Extract the [X, Y] coordinate from the center of the cell holding the provided text.  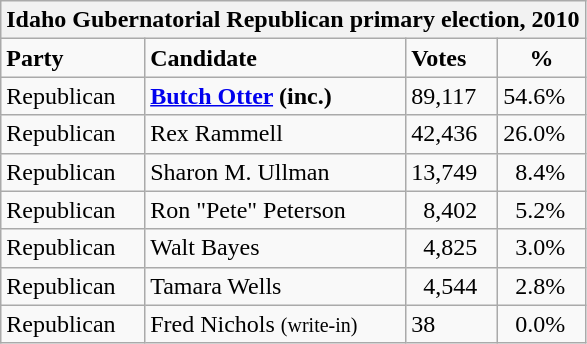
4,544 [452, 286]
Ron "Pete" Peterson [276, 210]
Sharon M. Ullman [276, 172]
Party [73, 58]
Fred Nichols (write-in) [276, 324]
Butch Otter (inc.) [276, 96]
Votes [452, 58]
2.8% [542, 286]
Candidate [276, 58]
5.2% [542, 210]
Idaho Gubernatorial Republican primary election, 2010 [293, 20]
Walt Bayes [276, 248]
8,402 [452, 210]
26.0% [542, 134]
8.4% [542, 172]
38 [452, 324]
Rex Rammell [276, 134]
3.0% [542, 248]
% [542, 58]
4,825 [452, 248]
89,117 [452, 96]
Tamara Wells [276, 286]
0.0% [542, 324]
42,436 [452, 134]
54.6% [542, 96]
13,749 [452, 172]
